Pinpoint the cell where the given text exists, returning its [x, y] midpoint coordinate. 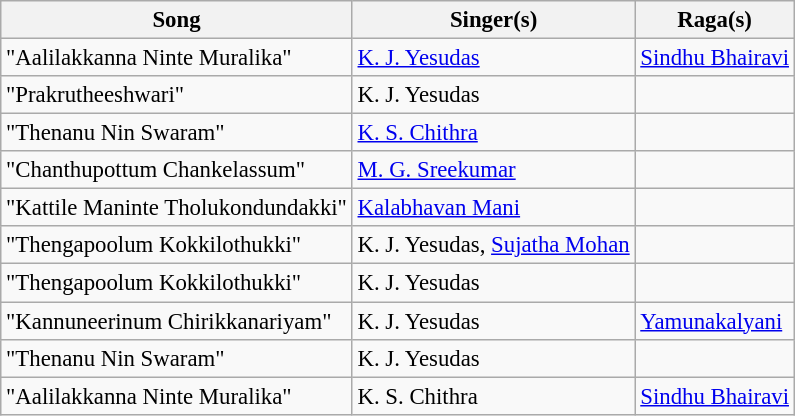
Song [176, 20]
Yamunakalyani [714, 321]
"Kattile Maninte Tholukondundakki" [176, 208]
"Kannuneerinum Chirikkanariyam" [176, 321]
Singer(s) [494, 20]
"Prakrutheeshwari" [176, 95]
K. J. Yesudas, Sujatha Mohan [494, 245]
Kalabhavan Mani [494, 208]
M. G. Sreekumar [494, 170]
Raga(s) [714, 20]
"Chanthupottum Chankelassum" [176, 170]
